Capture the cell that displays the provided text and extract its [x, y] central coordinate. 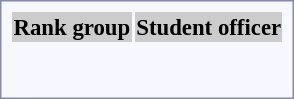
Rank group [72, 27]
Student officer [209, 27]
